Scan for the cell matching the given text and deliver its (x, y) coordinate at center. 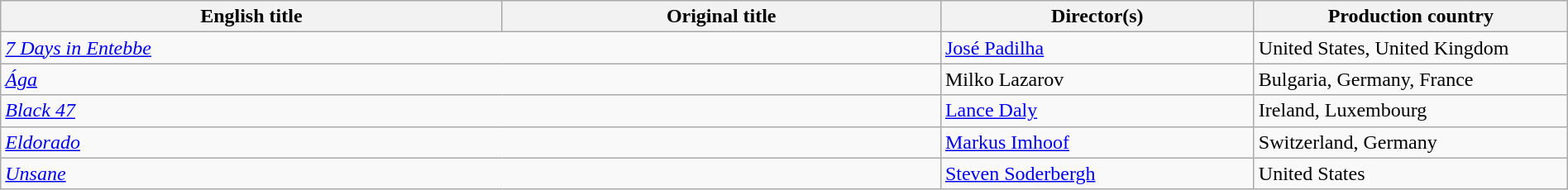
Director(s) (1097, 17)
Bulgaria, Germany, France (1411, 79)
English title (251, 17)
Ága (471, 79)
United States, United Kingdom (1411, 48)
Production country (1411, 17)
Steven Soderbergh (1097, 173)
Black 47 (471, 111)
Eldorado (471, 142)
Original title (721, 17)
Milko Lazarov (1097, 79)
Markus Imhoof (1097, 142)
7 Days in Entebbe (471, 48)
Switzerland, Germany (1411, 142)
Unsane (471, 173)
Ireland, Luxembourg (1411, 111)
José Padilha (1097, 48)
United States (1411, 173)
Lance Daly (1097, 111)
